For the text-containing cell, return its midpoint in [X, Y] coordinate format. 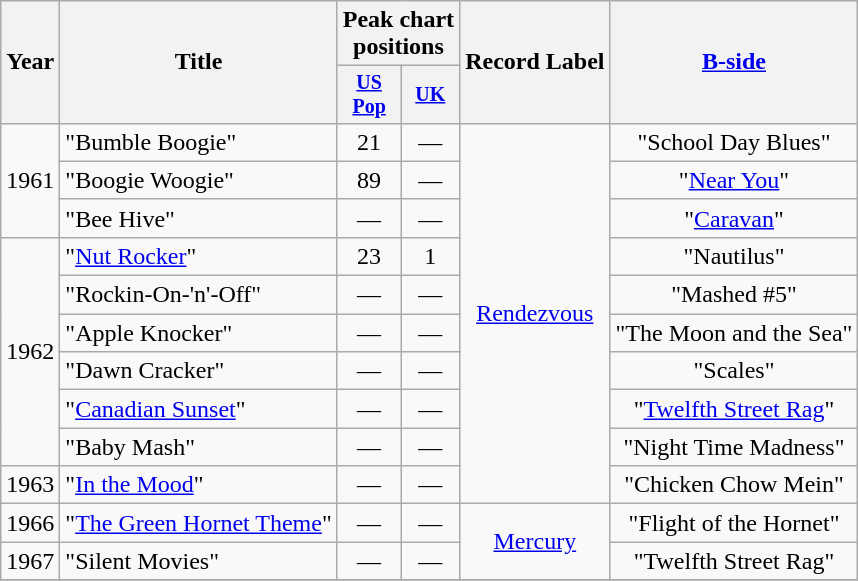
"Night Time Madness" [734, 447]
"Near You" [734, 180]
"Bumble Boogie" [198, 142]
Peak chartpositions [398, 34]
"Mashed #5" [734, 295]
Year [30, 62]
Mercury [535, 542]
B-side [734, 62]
1966 [30, 523]
USPop [369, 94]
21 [369, 142]
1963 [30, 485]
"Nut Rocker" [198, 256]
"Silent Movies" [198, 561]
"The Green Hornet Theme" [198, 523]
"Canadian Sunset" [198, 409]
"Bee Hive" [198, 218]
"Caravan" [734, 218]
1962 [30, 351]
"Apple Knocker" [198, 333]
"Dawn Cracker" [198, 371]
89 [369, 180]
"Boogie Woogie" [198, 180]
1961 [30, 180]
Rendezvous [535, 314]
1967 [30, 561]
1 [430, 256]
Record Label [535, 62]
"The Moon and the Sea" [734, 333]
"Rockin-On-'n'-Off" [198, 295]
UK [430, 94]
"School Day Blues" [734, 142]
23 [369, 256]
"Flight of the Hornet" [734, 523]
Title [198, 62]
"Nautilus" [734, 256]
"Baby Mash" [198, 447]
"Scales" [734, 371]
"In the Mood" [198, 485]
"Chicken Chow Mein" [734, 485]
